Capture the cell that displays the provided text and extract its [X, Y] central coordinate. 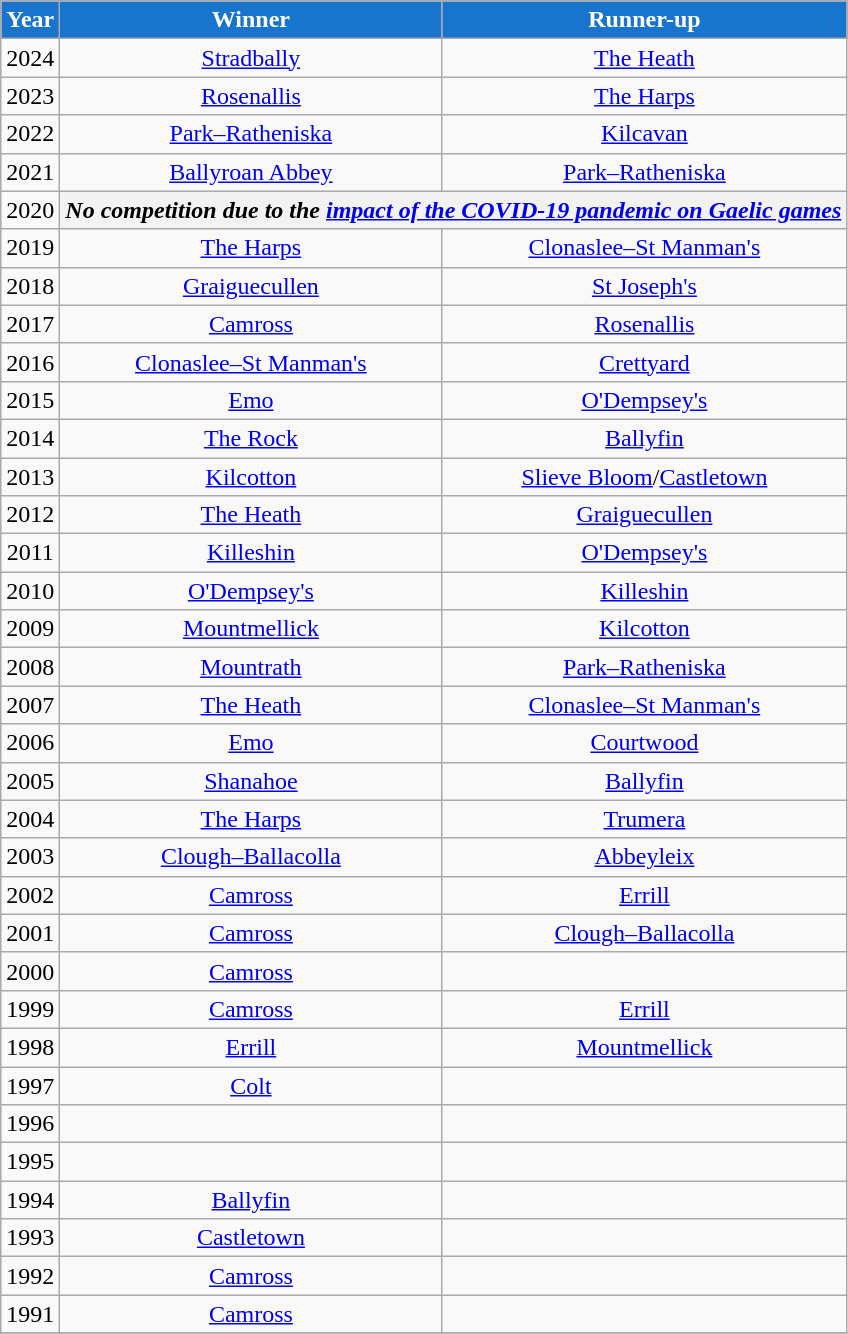
Winner [251, 20]
Year [30, 20]
1994 [30, 1200]
2001 [30, 933]
Runner-up [644, 20]
1993 [30, 1238]
Trumera [644, 819]
1999 [30, 1009]
2010 [30, 591]
Crettyard [644, 362]
Ballyroan Abbey [251, 172]
2021 [30, 172]
Shanahoe [251, 781]
Castletown [251, 1238]
1995 [30, 1162]
2003 [30, 857]
1996 [30, 1124]
2024 [30, 58]
2017 [30, 324]
1997 [30, 1085]
Kilcavan [644, 134]
2004 [30, 819]
2018 [30, 286]
2005 [30, 781]
2016 [30, 362]
2019 [30, 248]
2009 [30, 629]
2020 [30, 210]
2006 [30, 743]
No competition due to the impact of the COVID-19 pandemic on Gaelic games [454, 210]
2022 [30, 134]
2011 [30, 553]
Mountrath [251, 667]
2014 [30, 438]
1991 [30, 1314]
2008 [30, 667]
Courtwood [644, 743]
Abbeyleix [644, 857]
1992 [30, 1276]
2013 [30, 477]
2000 [30, 971]
Stradbally [251, 58]
The Rock [251, 438]
2023 [30, 96]
2002 [30, 895]
Slieve Bloom/Castletown [644, 477]
2015 [30, 400]
2007 [30, 705]
1998 [30, 1047]
St Joseph's [644, 286]
Colt [251, 1085]
2012 [30, 515]
